Determine the (X, Y) coordinate at the center of the cell enclosing the given text.  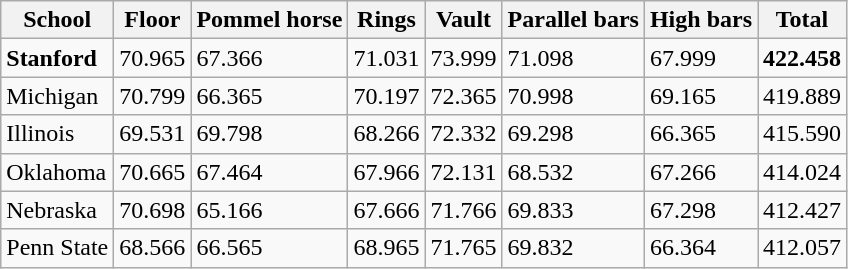
66.364 (700, 248)
School (58, 20)
412.057 (802, 248)
67.298 (700, 210)
67.999 (700, 58)
Illinois (58, 134)
70.698 (152, 210)
71.031 (386, 58)
Rings (386, 20)
70.965 (152, 58)
Floor (152, 20)
70.665 (152, 172)
Total (802, 20)
70.799 (152, 96)
71.766 (464, 210)
72.365 (464, 96)
High bars (700, 20)
69.298 (573, 134)
66.565 (270, 248)
68.532 (573, 172)
419.889 (802, 96)
69.531 (152, 134)
70.197 (386, 96)
415.590 (802, 134)
72.131 (464, 172)
72.332 (464, 134)
69.833 (573, 210)
67.464 (270, 172)
70.998 (573, 96)
69.165 (700, 96)
69.798 (270, 134)
69.832 (573, 248)
422.458 (802, 58)
71.098 (573, 58)
Parallel bars (573, 20)
Oklahoma (58, 172)
412.427 (802, 210)
67.366 (270, 58)
73.999 (464, 58)
Stanford (58, 58)
67.266 (700, 172)
68.266 (386, 134)
67.966 (386, 172)
414.024 (802, 172)
65.166 (270, 210)
68.566 (152, 248)
Pommel horse (270, 20)
Penn State (58, 248)
71.765 (464, 248)
Michigan (58, 96)
Vault (464, 20)
67.666 (386, 210)
68.965 (386, 248)
Nebraska (58, 210)
